Find where the given text appears and provide that cell's center as (X, Y) coordinate. 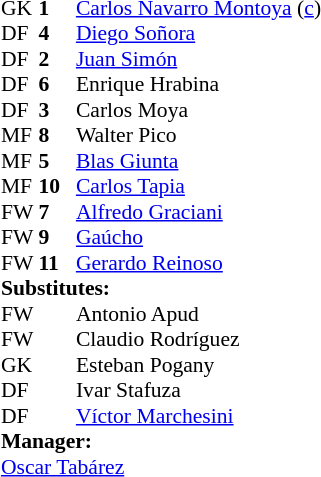
Blas Giunta (198, 161)
Alfredo Graciani (198, 212)
Carlos Moya (198, 110)
Manager: (161, 441)
3 (57, 110)
Diego Soñora (198, 33)
4 (57, 33)
Antonio Apud (198, 314)
Esteban Pogany (198, 365)
Enrique Hrabina (198, 85)
2 (57, 59)
GK (20, 365)
Gaúcho (198, 237)
7 (57, 212)
11 (57, 263)
Víctor Marchesini (198, 416)
10 (57, 187)
6 (57, 85)
8 (57, 135)
Gerardo Reinoso (198, 263)
Carlos Tapia (198, 187)
Juan Simón (198, 59)
Substitutes: (161, 289)
5 (57, 161)
Claudio Rodríguez (198, 339)
Ivar Stafuza (198, 391)
Walter Pico (198, 135)
9 (57, 237)
